Determine the (x, y) coordinate at the center of the cell enclosing the given text.  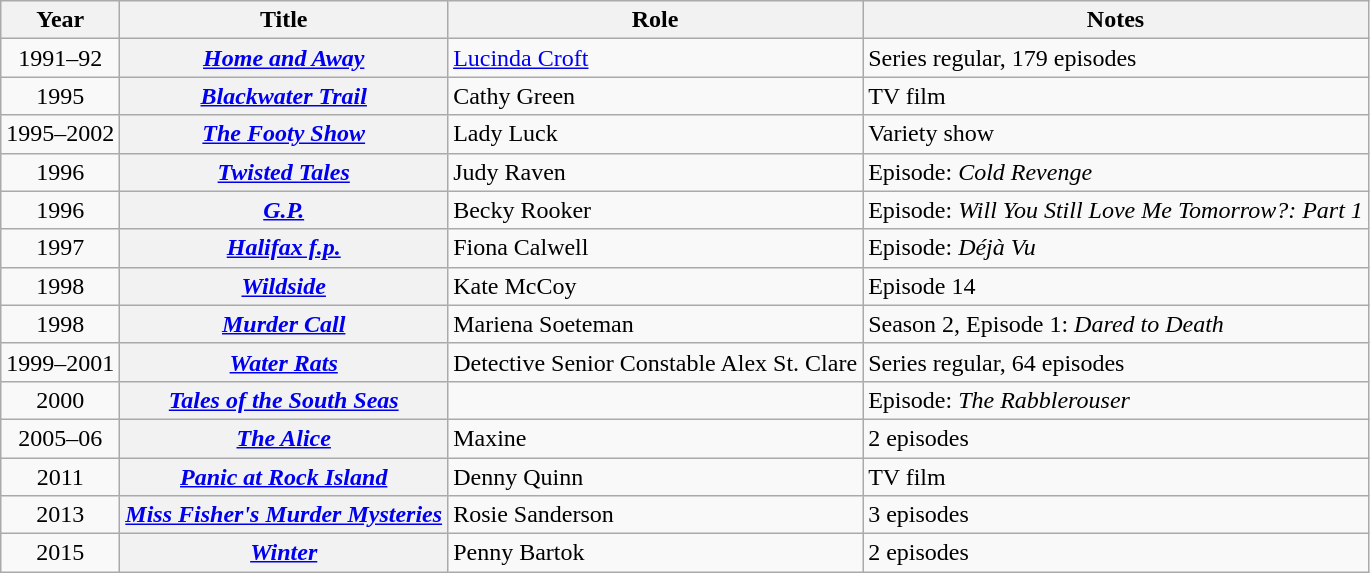
The Alice (284, 438)
1995–2002 (60, 134)
Miss Fisher's Murder Mysteries (284, 515)
Twisted Tales (284, 172)
Detective Senior Constable Alex St. Clare (656, 362)
Notes (1116, 20)
Wildside (284, 286)
2013 (60, 515)
2015 (60, 553)
2005–06 (60, 438)
Denny Quinn (656, 477)
Episode: Will You Still Love Me Tomorrow?: Part 1 (1116, 210)
Episode: Cold Revenge (1116, 172)
Maxine (656, 438)
Season 2, Episode 1: Dared to Death (1116, 324)
Episode 14 (1116, 286)
Cathy Green (656, 96)
Penny Bartok (656, 553)
The Footy Show (284, 134)
Winter (284, 553)
Halifax f.p. (284, 248)
Home and Away (284, 58)
G.P. (284, 210)
Episode: The Rabblerouser (1116, 400)
Series regular, 179 episodes (1116, 58)
Murder Call (284, 324)
Tales of the South Seas (284, 400)
1991–92 (60, 58)
Year (60, 20)
Panic at Rock Island (284, 477)
Mariena Soeteman (656, 324)
Lady Luck (656, 134)
1995 (60, 96)
Blackwater Trail (284, 96)
Episode: Déjà Vu (1116, 248)
Variety show (1116, 134)
Rosie Sanderson (656, 515)
3 episodes (1116, 515)
1999–2001 (60, 362)
2011 (60, 477)
Fiona Calwell (656, 248)
Lucinda Croft (656, 58)
2000 (60, 400)
Water Rats (284, 362)
Judy Raven (656, 172)
1997 (60, 248)
Kate McCoy (656, 286)
Role (656, 20)
Series regular, 64 episodes (1116, 362)
Title (284, 20)
Becky Rooker (656, 210)
